Determine the (X, Y) coordinate at the center of the cell enclosing the given text.  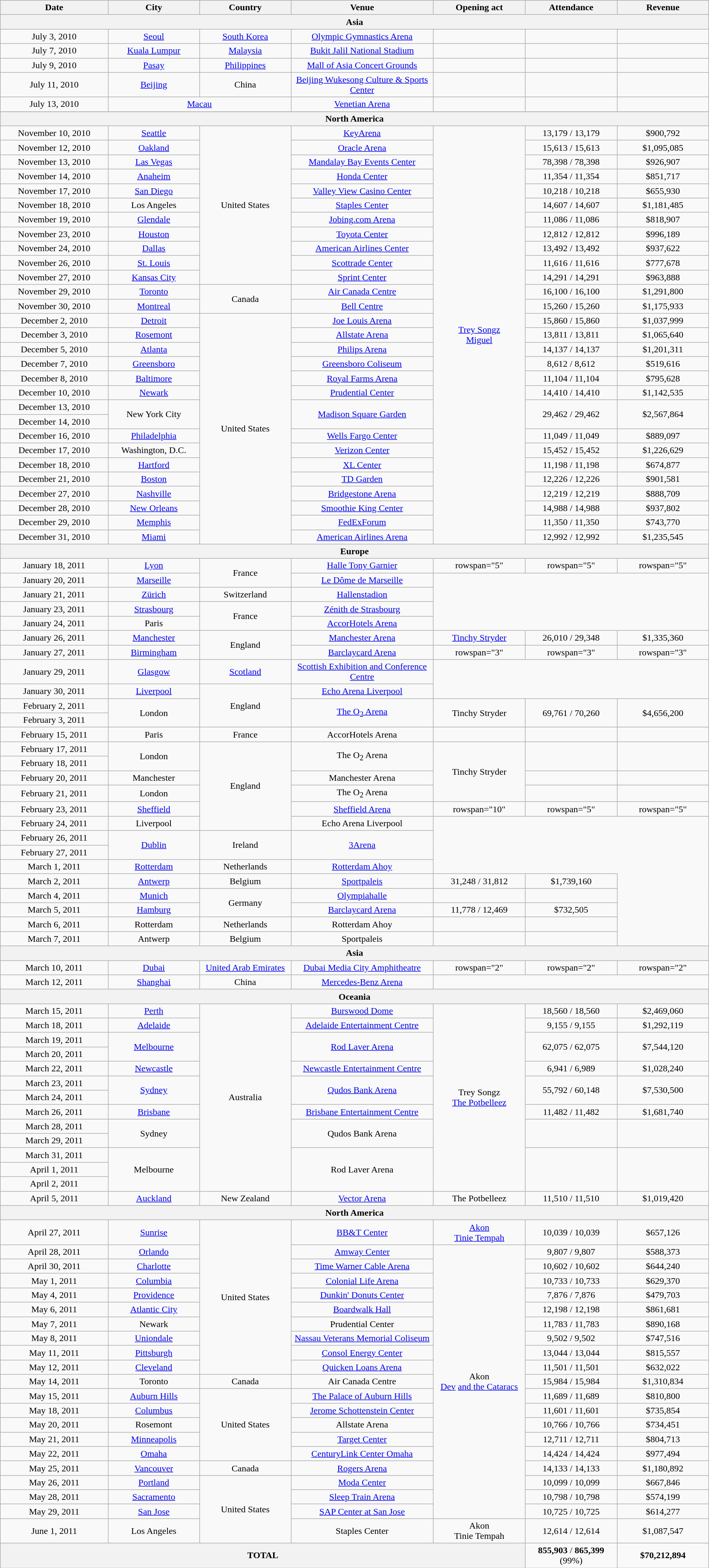
December 3, 2010 (54, 335)
Bridgestone Arena (362, 494)
November 30, 2010 (54, 306)
February 27, 2011 (54, 852)
Columbus (154, 1410)
$4,656,200 (663, 713)
Wells Fargo Center (362, 436)
Hartford (154, 465)
$1,291,800 (663, 292)
January 18, 2011 (54, 566)
United Arab Emirates (245, 968)
Smoothie King Center (362, 508)
16,100 / 16,100 (571, 292)
$1,037,999 (663, 320)
March 29, 2011 (54, 1141)
14,410 / 14,410 (571, 392)
March 7, 2011 (54, 939)
Nashville (154, 494)
March 19, 2011 (54, 1040)
Strasbourg (154, 609)
March 2, 2011 (54, 881)
Anaheim (154, 176)
Vector Arena (362, 1198)
15,984 / 15,984 (571, 1382)
December 29, 2010 (54, 522)
Adelaide (154, 1025)
13,044 / 13,044 (571, 1353)
55,792 / 60,148 (571, 1090)
$996,189 (663, 234)
The Palace of Auburn Hills (362, 1396)
$890,168 (663, 1324)
10,733 / 10,733 (571, 1280)
$1,142,535 (663, 392)
Vancouver (154, 1468)
78,398 / 78,398 (571, 162)
$674,877 (663, 465)
$1,201,311 (663, 349)
Boston (154, 479)
Detroit (154, 320)
Glendale (154, 220)
12,198 / 12,198 (571, 1310)
Jobing.com Arena (362, 220)
12,226 / 12,226 (571, 479)
Memphis (154, 522)
March 1, 2011 (54, 867)
February 15, 2011 (54, 735)
December 28, 2010 (54, 508)
10,725 / 10,725 (571, 1511)
Sprint Center (362, 277)
$900,792 (663, 133)
$795,628 (663, 378)
Lyon (154, 566)
$1,087,547 (663, 1530)
14,137 / 14,137 (571, 349)
July 11, 2010 (54, 85)
Kansas City (154, 277)
$657,126 (663, 1232)
January 26, 2011 (54, 638)
May 15, 2011 (54, 1396)
10,766 / 10,766 (571, 1425)
February 20, 2011 (54, 778)
Houston (154, 234)
Newcastle Entertainment Centre (362, 1069)
Seattle (154, 133)
$889,097 (663, 436)
Minneapolis (154, 1439)
11,350 / 11,350 (571, 522)
March 6, 2011 (54, 924)
November 27, 2010 (54, 277)
March 18, 2011 (54, 1025)
Philadelphia (154, 436)
11,778 / 12,469 (479, 910)
Boardwalk Hall (362, 1310)
9,807 / 9,807 (571, 1252)
$815,557 (663, 1353)
Opening act (479, 8)
Seoul (154, 36)
31,248 / 31,812 (479, 881)
February 17, 2011 (54, 749)
$937,802 (663, 508)
Valley View Casino Center (362, 191)
$861,681 (663, 1310)
$926,907 (663, 162)
Brisbane Entertainment Centre (362, 1112)
Joe Louis Arena (362, 320)
Burswood Dome (362, 1011)
$743,770 (663, 522)
Baltimore (154, 378)
11,482 / 11,482 (571, 1112)
$1,292,119 (663, 1025)
November 18, 2010 (54, 205)
Glasgow (154, 672)
14,133 / 14,133 (571, 1468)
May 1, 2011 (54, 1280)
$963,888 (663, 277)
11,049 / 11,049 (571, 436)
Macau (199, 104)
CenturyLink Center Omaha (362, 1454)
11,198 / 11,198 (571, 465)
January 21, 2011 (54, 594)
13,811 / 13,811 (571, 335)
$901,581 (663, 479)
Zürich (154, 594)
March 10, 2011 (54, 968)
11,501 / 11,501 (571, 1367)
$1,310,834 (663, 1382)
15,860 / 15,860 (571, 320)
Pittsburgh (154, 1353)
July 7, 2010 (54, 51)
March 22, 2011 (54, 1069)
December 2, 2010 (54, 320)
Dubai Media City Amphitheatre (362, 968)
Kuala Lumpur (154, 51)
Mall of Asia Concert Grounds (362, 65)
$1,739,160 (571, 881)
10,099 / 10,099 (571, 1482)
April 27, 2011 (54, 1232)
$479,703 (663, 1295)
January 24, 2011 (54, 623)
May 14, 2011 (54, 1382)
Auckland (154, 1198)
9,155 / 9,155 (571, 1025)
$1,019,420 (663, 1198)
18,560 / 18,560 (571, 1011)
February 26, 2011 (54, 838)
May 4, 2011 (54, 1295)
Consol Energy Center (362, 1353)
Sheffield (154, 809)
May 25, 2011 (54, 1468)
$655,930 (663, 191)
Perth (154, 1011)
14,291 / 14,291 (571, 277)
Dublin (154, 845)
$1,180,892 (663, 1468)
$777,678 (663, 263)
March 15, 2011 (54, 1011)
11,601 / 11,601 (571, 1410)
Providence (154, 1295)
New York City (154, 414)
$851,717 (663, 176)
Amway Center (362, 1252)
May 7, 2011 (54, 1324)
9,502 / 9,502 (571, 1338)
Scotland (245, 672)
Philippines (245, 65)
March 24, 2011 (54, 1097)
Omaha (154, 1454)
10,602 / 10,602 (571, 1266)
13,179 / 13,179 (571, 133)
Miami (154, 537)
Colonial Life Arena (362, 1280)
$1,335,360 (663, 638)
South Korea (245, 36)
April 1, 2011 (54, 1169)
Greensboro Coliseum (362, 364)
Dunkin' Donuts Center (362, 1295)
855,903 / 865,399 (99%) (571, 1555)
The Potbelleez (479, 1198)
June 1, 2011 (54, 1530)
San Jose (154, 1511)
May 6, 2011 (54, 1310)
AkonDev and the Cataracs (479, 1381)
$2,567,864 (663, 414)
December 7, 2010 (54, 364)
July 9, 2010 (54, 65)
February 3, 2011 (54, 720)
13,492 / 13,492 (571, 249)
Auburn Hills (154, 1396)
American Airlines Center (362, 249)
Switzerland (245, 594)
$1,065,640 (663, 335)
12,614 / 12,614 (571, 1530)
11,354 / 11,354 (571, 176)
December 10, 2010 (54, 392)
Oracle Arena (362, 147)
Newcastle (154, 1069)
$804,713 (663, 1439)
May 8, 2011 (54, 1338)
TOTAL (263, 1555)
15,613 / 15,613 (571, 147)
November 12, 2010 (54, 147)
March 23, 2011 (54, 1083)
Europe (354, 551)
Bell Centre (362, 306)
$1,226,629 (663, 450)
11,086 / 11,086 (571, 220)
Mandalay Bay Events Center (362, 162)
Atlanta (154, 349)
11,104 / 11,104 (571, 378)
March 31, 2011 (54, 1155)
10,039 / 10,039 (571, 1232)
February 23, 2011 (54, 809)
3Arena (362, 845)
14,607 / 14,607 (571, 205)
Nassau Veterans Memorial Coliseum (362, 1338)
Olympic Gymnastics Arena (362, 36)
15,260 / 15,260 (571, 306)
Philips Arena (362, 349)
Sheffield Arena (362, 809)
November 29, 2010 (54, 292)
$888,709 (663, 494)
April 2, 2011 (54, 1184)
May 12, 2011 (54, 1367)
March 4, 2011 (54, 896)
Montreal (154, 306)
$614,277 (663, 1511)
62,075 / 62,075 (571, 1047)
Venetian Arena (362, 104)
XL Center (362, 465)
6,941 / 6,989 (571, 1069)
Hamburg (154, 910)
July 3, 2010 (54, 36)
Target Center (362, 1439)
Adelaide Entertainment Centre (362, 1025)
BB&T Center (362, 1232)
Charlotte (154, 1266)
December 31, 2010 (54, 537)
May 29, 2011 (54, 1511)
February 18, 2011 (54, 763)
February 24, 2011 (54, 823)
$667,846 (663, 1482)
$2,469,060 (663, 1011)
Jerome Schottenstein Center (362, 1410)
December 27, 2010 (54, 494)
Hallenstadion (362, 594)
14,988 / 14,988 (571, 508)
December 18, 2010 (54, 465)
July 13, 2010 (54, 104)
Olympiahalle (362, 896)
March 28, 2011 (54, 1126)
$70,212,894 (663, 1555)
November 17, 2010 (54, 191)
Verizon Center (362, 450)
12,992 / 12,992 (571, 537)
January 23, 2011 (54, 609)
$588,373 (663, 1252)
Rogers Arena (362, 1468)
Country (245, 8)
American Airlines Arena (362, 537)
April 5, 2011 (54, 1198)
March 5, 2011 (54, 910)
KeyArena (362, 133)
$629,370 (663, 1280)
Trey SongzMiguel (479, 335)
$1,175,933 (663, 306)
Marseille (154, 580)
November 26, 2010 (54, 263)
Royal Farms Arena (362, 378)
Scottrade Center (362, 263)
Bukit Jalil National Stadium (362, 51)
15,452 / 15,452 (571, 450)
March 12, 2011 (54, 982)
May 21, 2011 (54, 1439)
Brisbane (154, 1112)
December 16, 2010 (54, 436)
Trey SongzThe Potbelleez (479, 1097)
November 10, 2010 (54, 133)
Shanghai (154, 982)
Madison Square Garden (362, 414)
May 22, 2011 (54, 1454)
$818,907 (663, 220)
Ireland (245, 845)
Quicken Loans Arena (362, 1367)
January 30, 2011 (54, 691)
Time Warner Cable Arena (362, 1266)
May 20, 2011 (54, 1425)
11,616 / 11,616 (571, 263)
$977,494 (663, 1454)
May 11, 2011 (54, 1353)
November 23, 2010 (54, 234)
Scottish Exhibition and Conference Centre (362, 672)
May 18, 2011 (54, 1410)
New Orleans (154, 508)
City (154, 8)
Columbia (154, 1280)
$644,240 (663, 1266)
FedExForum (362, 522)
rowspan="10" (479, 809)
Australia (245, 1097)
$735,854 (663, 1410)
January 20, 2011 (54, 580)
$747,516 (663, 1338)
Attendance (571, 8)
January 29, 2011 (54, 672)
Honda Center (362, 176)
$1,028,240 (663, 1069)
Cleveland (154, 1367)
7,876 / 7,876 (571, 1295)
Las Vegas (154, 162)
December 21, 2010 (54, 479)
March 26, 2011 (54, 1112)
April 28, 2011 (54, 1252)
May 26, 2011 (54, 1482)
Atlantic City (154, 1310)
December 17, 2010 (54, 450)
February 2, 2011 (54, 706)
Le Dôme de Marseille (362, 580)
St. Louis (154, 263)
12,711 / 12,711 (571, 1439)
December 8, 2010 (54, 378)
Orlando (154, 1252)
Birmingham (154, 652)
December 13, 2010 (54, 407)
San Diego (154, 191)
Portland (154, 1482)
SAP Center at San Jose (362, 1511)
14,424 / 14,424 (571, 1454)
New Zealand (245, 1198)
Germany (245, 903)
29,462 / 29,462 (571, 414)
Oakland (154, 147)
11,689 / 11,689 (571, 1396)
69,761 / 70,260 (571, 713)
January 27, 2011 (54, 652)
11,510 / 11,510 (571, 1198)
$810,800 (663, 1396)
Mercedes-Benz Arena (362, 982)
Revenue (663, 8)
$734,451 (663, 1425)
12,812 / 12,812 (571, 234)
$7,544,120 (663, 1047)
Date (54, 8)
Munich (154, 896)
$732,505 (571, 910)
Zénith de Strasbourg (362, 609)
February 21, 2011 (54, 793)
Sunrise (154, 1232)
$1,181,485 (663, 205)
Uniondale (154, 1338)
Halle Tony Garnier (362, 566)
December 5, 2010 (54, 349)
11,783 / 11,783 (571, 1324)
Malaysia (245, 51)
$574,199 (663, 1497)
$937,622 (663, 249)
$519,616 (663, 364)
TD Garden (362, 479)
10,218 / 10,218 (571, 191)
$632,022 (663, 1367)
Dubai (154, 968)
Dallas (154, 249)
8,612 / 8,612 (571, 364)
$7,530,500 (663, 1090)
Beijing Wukesong Culture & Sports Center (362, 85)
Toyota Center (362, 234)
Pasay (154, 65)
Moda Center (362, 1482)
November 13, 2010 (54, 162)
12,219 / 12,219 (571, 494)
April 30, 2011 (54, 1266)
March 20, 2011 (54, 1054)
November 19, 2010 (54, 220)
Venue (362, 8)
May 28, 2011 (54, 1497)
10,798 / 10,798 (571, 1497)
November 14, 2010 (54, 176)
December 14, 2010 (54, 422)
$1,681,740 (663, 1112)
November 24, 2010 (54, 249)
$1,235,545 (663, 537)
Greensboro (154, 364)
Washington, D.C. (154, 450)
Sacramento (154, 1497)
Oceania (354, 996)
26,010 / 29,348 (571, 638)
Beijing (154, 85)
$1,095,085 (663, 147)
Sleep Train Arena (362, 1497)
